Scan for the cell matching the given text and deliver its [x, y] coordinate at center. 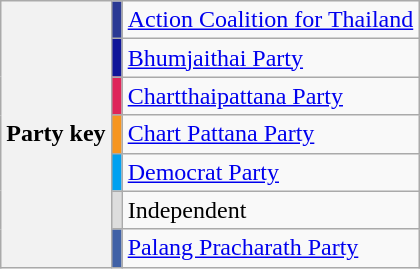
Independent [270, 210]
Chartthaipattana Party [270, 96]
Chart Pattana Party [270, 134]
Palang Pracharath Party [270, 248]
Democrat Party [270, 172]
Party key [56, 134]
Action Coalition for Thailand [270, 20]
Bhumjaithai Party [270, 58]
